Identify which cell holds the provided text, then report its [X, Y] central coordinate. 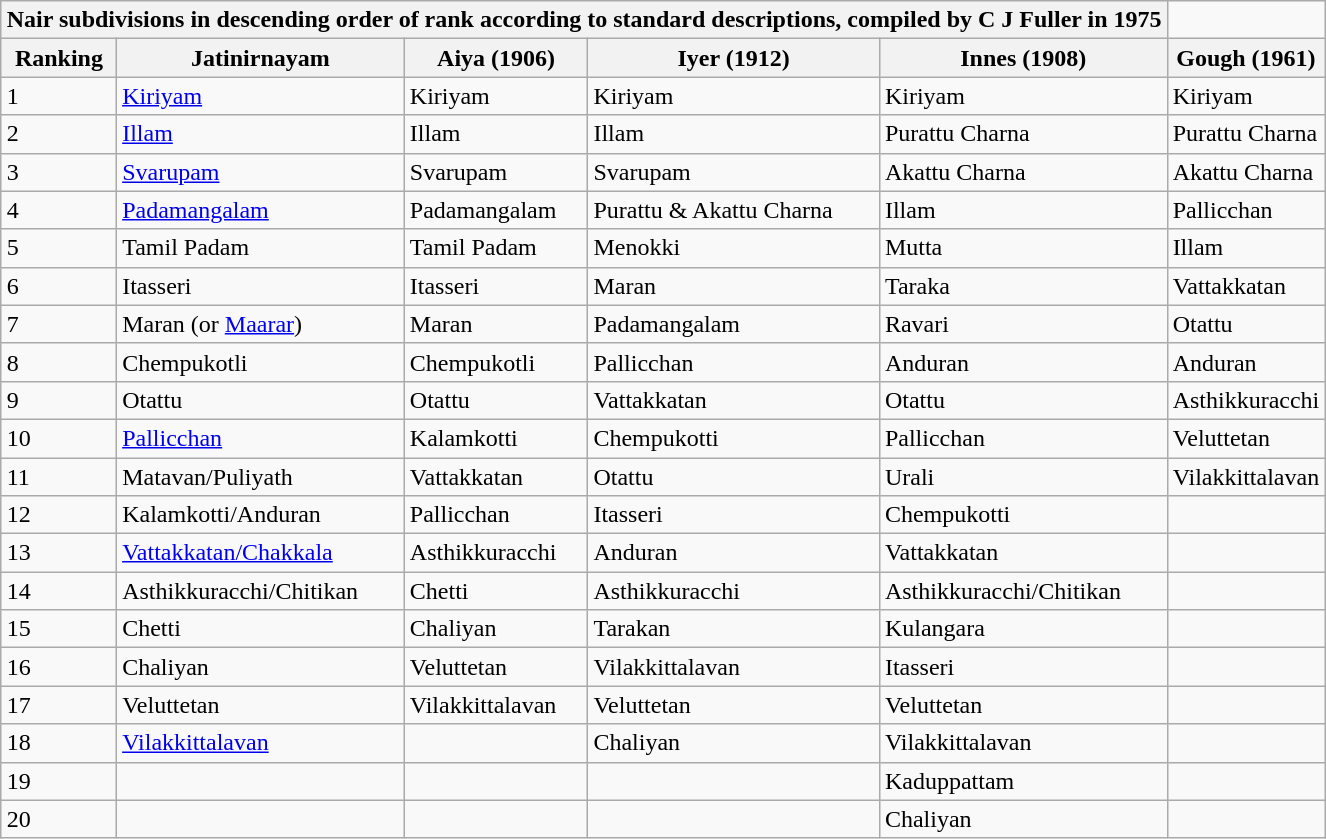
Aiya (1906) [496, 58]
Purattu & Akattu Charna [734, 210]
Vattakkatan/Chakkala [261, 553]
Kalamkotti [496, 438]
Menokki [734, 248]
13 [58, 553]
4 [58, 210]
2 [58, 134]
17 [58, 705]
12 [58, 515]
Urali [1023, 477]
16 [58, 667]
Matavan/Puliyath [261, 477]
Tarakan [734, 629]
7 [58, 324]
5 [58, 248]
11 [58, 477]
6 [58, 286]
Kulangara [1023, 629]
10 [58, 438]
Taraka [1023, 286]
Kaduppattam [1023, 781]
Ravari [1023, 324]
Mutta [1023, 248]
Ranking [58, 58]
Jatinirnayam [261, 58]
8 [58, 362]
1 [58, 96]
Maran (or Maarar) [261, 324]
Gough (1961) [1246, 58]
9 [58, 400]
20 [58, 819]
18 [58, 743]
19 [58, 781]
Iyer (1912) [734, 58]
Kalamkotti/Anduran [261, 515]
14 [58, 591]
15 [58, 629]
Nair subdivisions in descending order of rank according to standard descriptions, compiled by C J Fuller in 1975 [584, 20]
Innes (1908) [1023, 58]
3 [58, 172]
